Return the [X, Y] coordinate for the center point of the cell that contains the specified text.  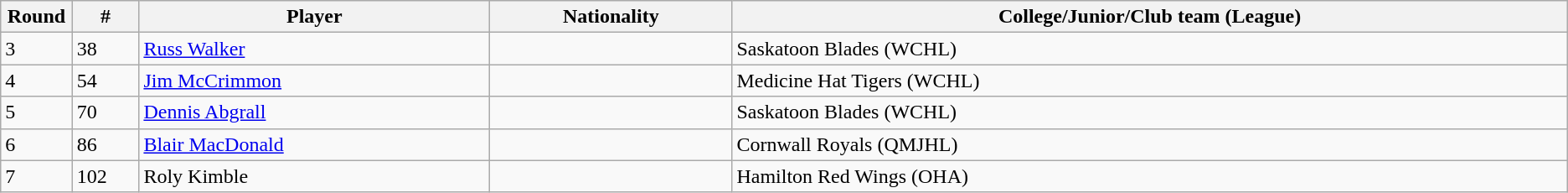
Nationality [611, 17]
Russ Walker [315, 49]
Jim McCrimmon [315, 81]
Hamilton Red Wings (OHA) [1149, 176]
86 [106, 144]
Blair MacDonald [315, 144]
5 [37, 112]
4 [37, 81]
Roly Kimble [315, 176]
6 [37, 144]
Dennis Abgrall [315, 112]
7 [37, 176]
Cornwall Royals (QMJHL) [1149, 144]
College/Junior/Club team (League) [1149, 17]
Player [315, 17]
Round [37, 17]
3 [37, 49]
102 [106, 176]
# [106, 17]
54 [106, 81]
38 [106, 49]
Medicine Hat Tigers (WCHL) [1149, 81]
70 [106, 112]
